Provide the [x, y] coordinate of the cell's center where the given text is located.  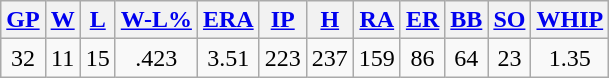
BB [466, 20]
W [62, 20]
11 [62, 58]
64 [466, 58]
223 [282, 58]
237 [330, 58]
W-L% [156, 20]
L [98, 20]
H [330, 20]
86 [422, 58]
159 [376, 58]
ERA [228, 20]
3.51 [228, 58]
ER [422, 20]
SO [510, 20]
32 [23, 58]
WHIP [570, 20]
1.35 [570, 58]
.423 [156, 58]
RA [376, 20]
GP [23, 20]
23 [510, 58]
IP [282, 20]
15 [98, 58]
